Search for the cell housing the specified text and yield its [x, y] center coordinate. 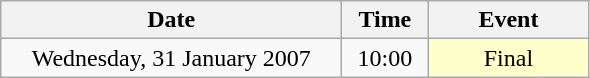
Final [508, 58]
Time [385, 20]
Event [508, 20]
Wednesday, 31 January 2007 [172, 58]
Date [172, 20]
10:00 [385, 58]
